Detect which cell encompasses the target text, then output its [X, Y] center coordinate. 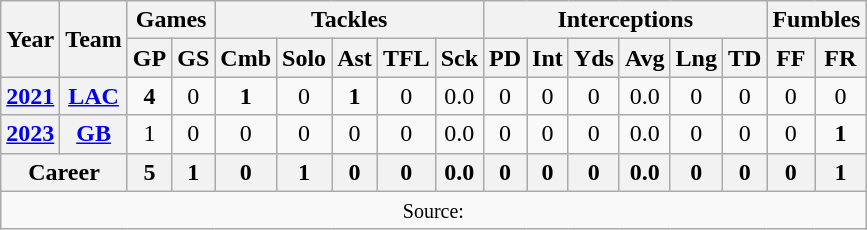
4 [149, 96]
2021 [30, 96]
Career [64, 172]
2023 [30, 134]
Tackles [350, 20]
Lng [696, 58]
GS [194, 58]
Source: [434, 210]
Cmb [246, 58]
LAC [94, 96]
PD [506, 58]
Fumbles [816, 20]
FF [791, 58]
Interceptions [626, 20]
Solo [304, 58]
Sck [459, 58]
Ast [355, 58]
GP [149, 58]
Year [30, 39]
FR [840, 58]
5 [149, 172]
TFL [406, 58]
GB [94, 134]
TD [744, 58]
Games [170, 20]
Team [94, 39]
Yds [594, 58]
Int [548, 58]
Avg [644, 58]
